Scan for the cell matching the given text and deliver its (X, Y) coordinate at center. 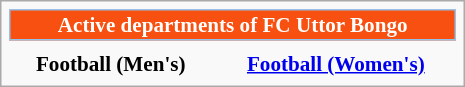
Football (Men's) (110, 63)
Active departments of FC Uttor Bongo (232, 25)
Football (Women's) (336, 63)
